Detect which cell encompasses the target text, then output its (x, y) center coordinate. 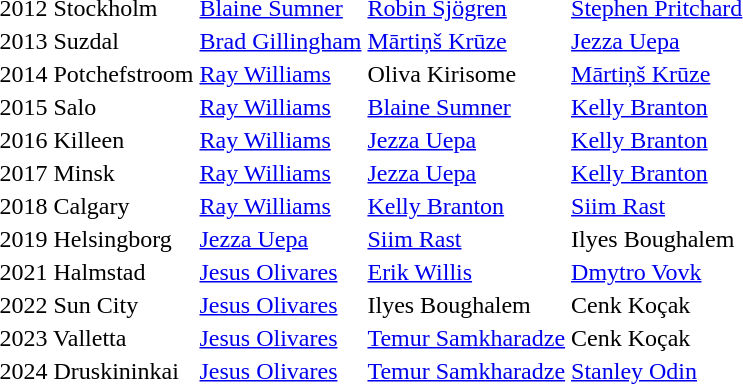
Blaine Sumner (466, 107)
Brad Gillingham (280, 41)
Siim Rast (466, 239)
Mārtiņš Krūze (466, 41)
Ilyes Boughalem (466, 305)
Temur Samkharadze (466, 338)
Kelly Branton (466, 206)
Erik Willis (466, 272)
Oliva Kirisome (466, 74)
